Locate the cell with the specified text and output its (x, y) center coordinate. 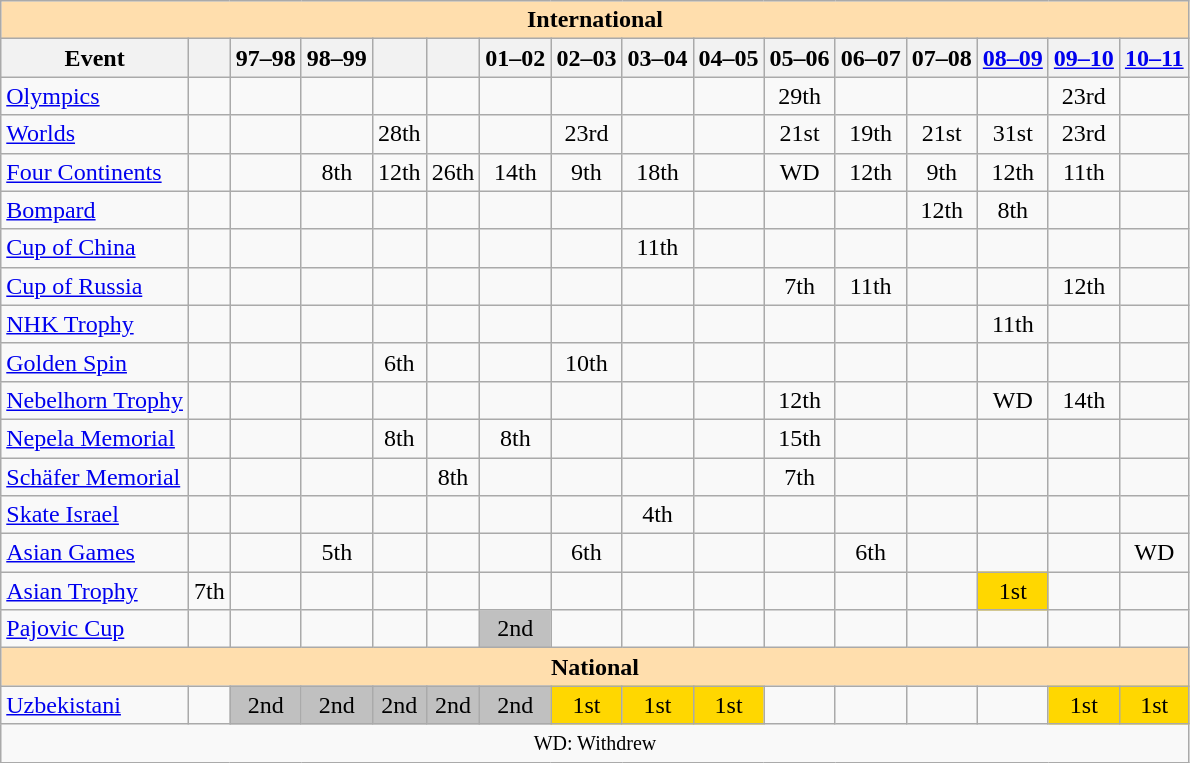
Golden Spin (95, 362)
97–98 (266, 58)
Olympics (95, 96)
15th (800, 438)
Asian Trophy (95, 591)
04–05 (728, 58)
NHK Trophy (95, 324)
Cup of Russia (95, 286)
28th (399, 134)
Worlds (95, 134)
National (595, 667)
01–02 (516, 58)
Schäfer Memorial (95, 477)
Asian Games (95, 553)
29th (800, 96)
10–11 (1154, 58)
03–04 (658, 58)
WD: Withdrew (595, 743)
Nepela Memorial (95, 438)
18th (658, 172)
26th (453, 172)
5th (336, 553)
Cup of China (95, 248)
Bompard (95, 210)
Skate Israel (95, 515)
Event (95, 58)
02–03 (586, 58)
07–08 (942, 58)
Uzbekistani (95, 705)
Nebelhorn Trophy (95, 400)
4th (658, 515)
31st (1012, 134)
98–99 (336, 58)
05–06 (800, 58)
08–09 (1012, 58)
10th (586, 362)
19th (870, 134)
06–07 (870, 58)
International (595, 20)
Four Continents (95, 172)
09–10 (1084, 58)
Pajovic Cup (95, 629)
